Search for the cell housing the specified text and yield its (X, Y) center coordinate. 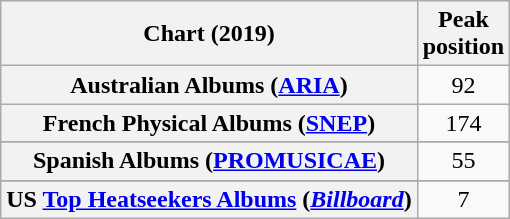
Peakposition (463, 34)
55 (463, 161)
Australian Albums (ARIA) (209, 85)
US Top Heatseekers Albums (Billboard) (209, 199)
French Physical Albums (SNEP) (209, 123)
174 (463, 123)
7 (463, 199)
92 (463, 85)
Spanish Albums (PROMUSICAE) (209, 161)
Chart (2019) (209, 34)
